Output the [X, Y] coordinate of the center of the cell containing the given text.  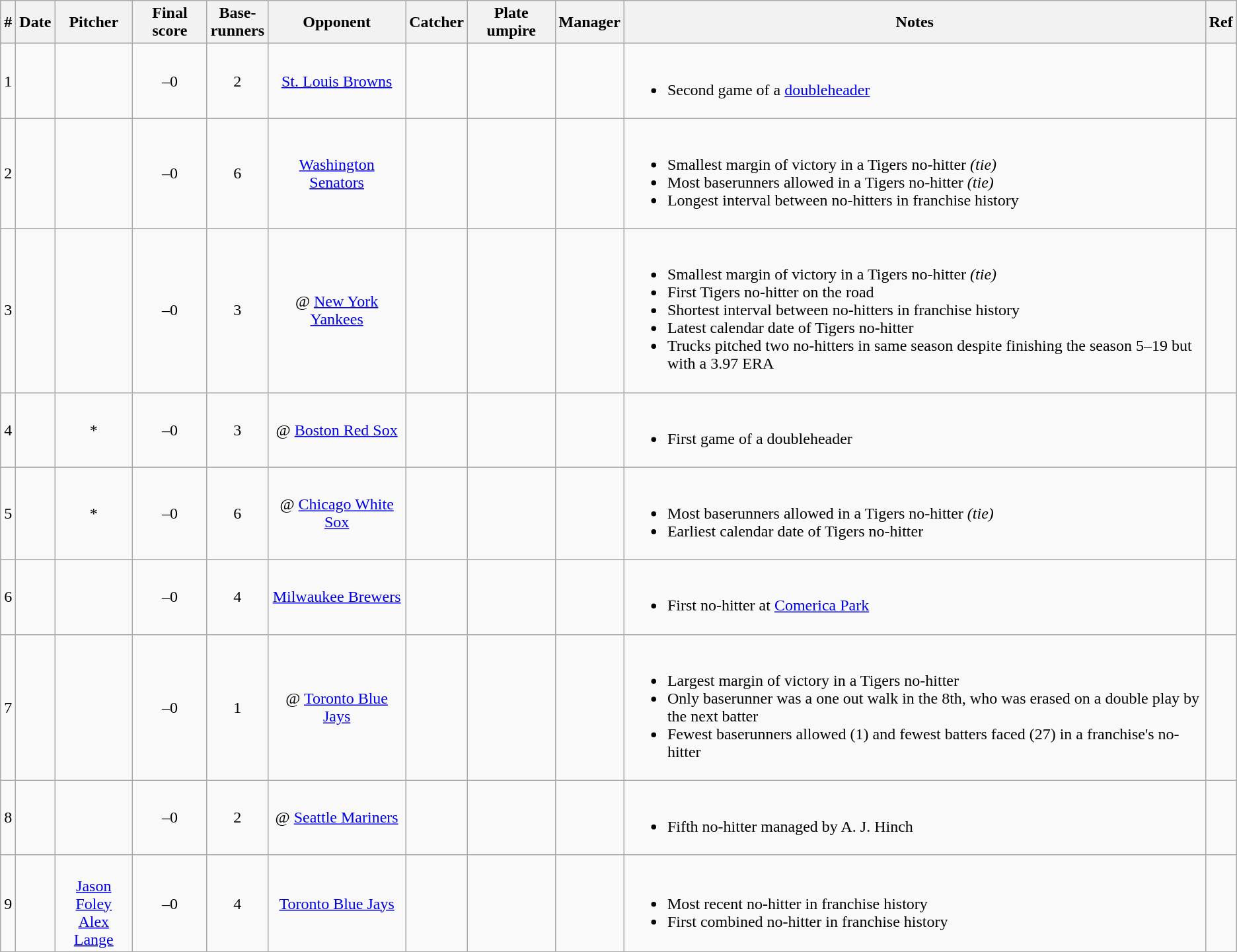
Manager [589, 22]
Toronto Blue Jays [337, 903]
St. Louis Browns [337, 81]
Final score [170, 22]
Jason Foley Alex Lange [94, 903]
Base-runners [237, 22]
Most baserunners allowed in a Tigers no-hitter (tie)Earliest calendar date of Tigers no-hitter [915, 513]
First game of a doubleheader [915, 429]
8 [8, 818]
@ Toronto Blue Jays [337, 707]
Milwaukee Brewers [337, 597]
Opponent [337, 22]
@ Chicago White Sox [337, 513]
9 [8, 903]
Plate umpire [511, 22]
Pitcher [94, 22]
# [8, 22]
@ New York Yankees [337, 311]
Second game of a doubleheader [915, 81]
Notes [915, 22]
Ref [1221, 22]
Catcher [437, 22]
@ Boston Red Sox [337, 429]
Fifth no-hitter managed by A. J. Hinch [915, 818]
Washington Senators [337, 173]
7 [8, 707]
@ Seattle Mariners [337, 818]
Most recent no-hitter in franchise historyFirst combined no-hitter in franchise history [915, 903]
Date [36, 22]
5 [8, 513]
First no-hitter at Comerica Park [915, 597]
